Locate the cell with the specified text and output its (X, Y) center coordinate. 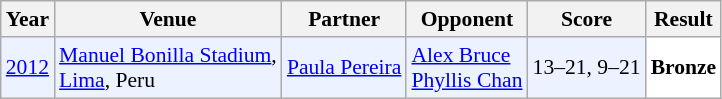
13–21, 9–21 (587, 68)
Opponent (466, 19)
Result (684, 19)
2012 (28, 68)
Manuel Bonilla Stadium,Lima, Peru (168, 68)
Score (587, 19)
Partner (344, 19)
Bronze (684, 68)
Paula Pereira (344, 68)
Alex Bruce Phyllis Chan (466, 68)
Venue (168, 19)
Year (28, 19)
